From the cell containing the given text, extract its center point as [x, y] coordinate. 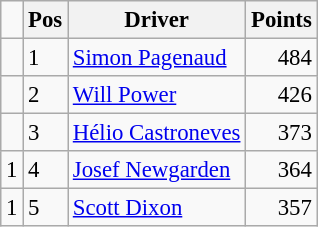
Simon Pagenaud [157, 58]
Hélio Castroneves [157, 133]
Will Power [157, 95]
Points [282, 20]
Josef Newgarden [157, 170]
Driver [157, 20]
426 [282, 95]
484 [282, 58]
357 [282, 208]
364 [282, 170]
3 [46, 133]
2 [46, 95]
373 [282, 133]
5 [46, 208]
4 [46, 170]
Pos [46, 20]
Scott Dixon [157, 208]
